Identify which cell holds the provided text, then report its (X, Y) central coordinate. 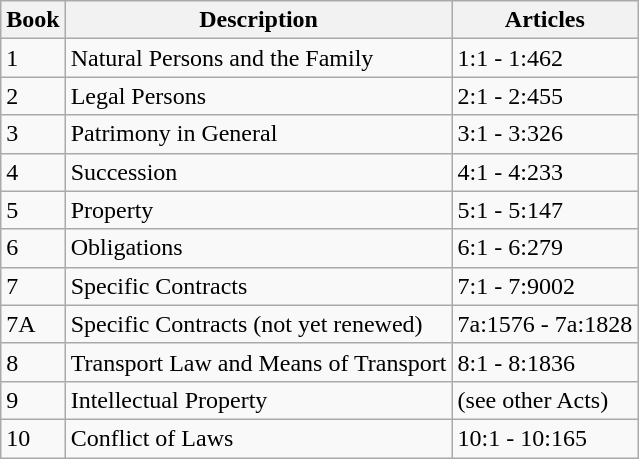
Property (258, 210)
Intellectual Property (258, 400)
Obligations (258, 248)
Book (33, 20)
(see other Acts) (545, 400)
Natural Persons and the Family (258, 58)
Conflict of Laws (258, 438)
7 (33, 286)
2 (33, 96)
4:1 - 4:233 (545, 172)
4 (33, 172)
Transport Law and Means of Transport (258, 362)
10:1 - 10:165 (545, 438)
Specific Contracts (not yet renewed) (258, 324)
7A (33, 324)
Description (258, 20)
9 (33, 400)
7:1 - 7:9002 (545, 286)
Patrimony in General (258, 134)
6 (33, 248)
6:1 - 6:279 (545, 248)
Articles (545, 20)
8 (33, 362)
1 (33, 58)
1:1 - 1:462 (545, 58)
Specific Contracts (258, 286)
5 (33, 210)
2:1 - 2:455 (545, 96)
Succession (258, 172)
10 (33, 438)
8:1 - 8:1836 (545, 362)
5:1 - 5:147 (545, 210)
3 (33, 134)
7a:1576 - 7a:1828 (545, 324)
3:1 - 3:326 (545, 134)
Legal Persons (258, 96)
